Extract the [x, y] coordinate from the center of the cell holding the provided text.  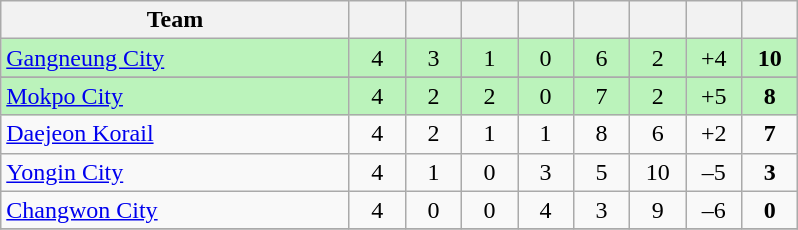
Mokpo City [176, 96]
9 [658, 210]
Team [176, 20]
–5 [714, 172]
+5 [714, 96]
Gangneung City [176, 58]
Yongin City [176, 172]
Changwon City [176, 210]
+4 [714, 58]
5 [602, 172]
–6 [714, 210]
+2 [714, 134]
Daejeon Korail [176, 134]
